Capture the cell that displays the provided text and extract its (x, y) central coordinate. 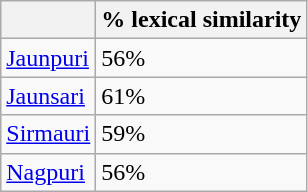
Jaunsari (48, 96)
Nagpuri (48, 172)
61% (202, 96)
59% (202, 134)
Sirmauri (48, 134)
Jaunpuri (48, 58)
% lexical similarity (202, 20)
